Provide the [x, y] coordinate of the cell's center where the given text is located.  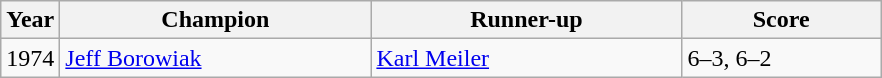
Jeff Borowiak [216, 58]
Year [30, 20]
1974 [30, 58]
Score [782, 20]
Karl Meiler [526, 58]
6–3, 6–2 [782, 58]
Runner-up [526, 20]
Champion [216, 20]
